Find where the given text appears and provide that cell's center as [X, Y] coordinate. 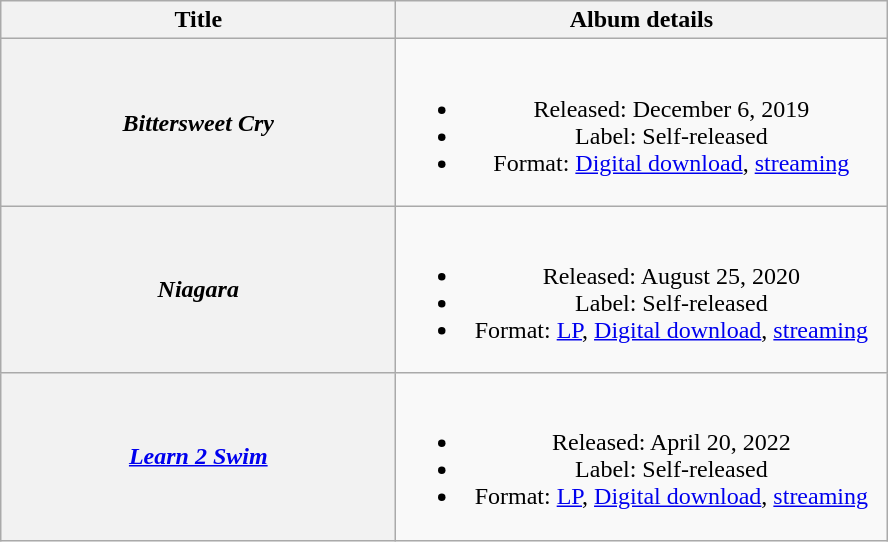
Learn 2 Swim [198, 456]
Title [198, 20]
Album details [642, 20]
Released: August 25, 2020Label: Self-releasedFormat: LP, Digital download, streaming [642, 290]
Released: April 20, 2022Label: Self-releasedFormat: LP, Digital download, streaming [642, 456]
Niagara [198, 290]
Bittersweet Cry [198, 122]
Released: December 6, 2019Label: Self-releasedFormat: Digital download, streaming [642, 122]
